Identify which cell holds the provided text, then report its (x, y) central coordinate. 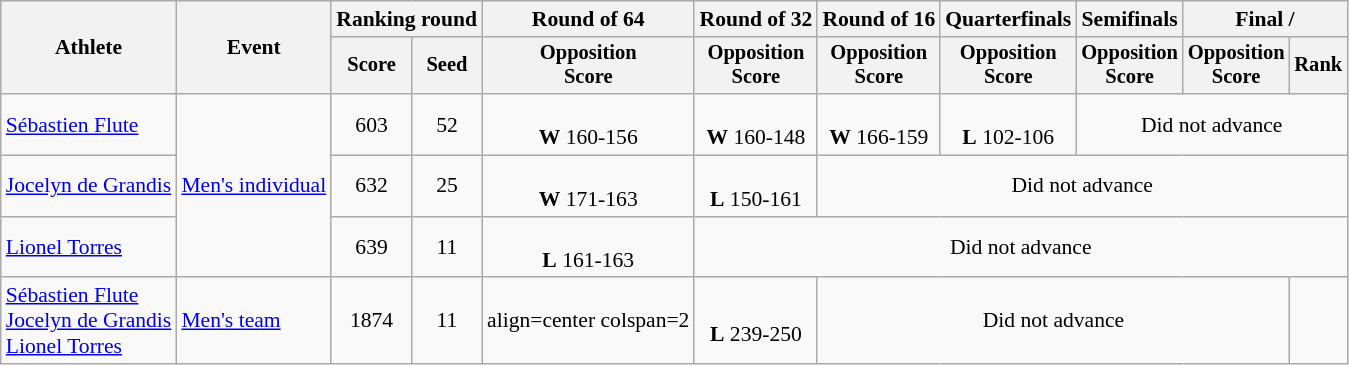
L 239-250 (756, 322)
Athlete (89, 48)
Round of 64 (588, 19)
Final / (1265, 19)
Jocelyn de Grandis (89, 186)
Men's team (254, 322)
52 (447, 124)
Lionel Torres (89, 248)
Round of 32 (756, 19)
Ranking round (406, 19)
W 160-156 (588, 124)
639 (372, 248)
Seed (447, 66)
1874 (372, 322)
align=center colspan=2 (588, 322)
L 102-106 (1008, 124)
Quarterfinals (1008, 19)
W 166-159 (878, 124)
W 171-163 (588, 186)
Round of 16 (878, 19)
603 (372, 124)
632 (372, 186)
W 160-148 (756, 124)
L 161-163 (588, 248)
Sébastien Flute Jocelyn de Grandis Lionel Torres (89, 322)
Rank (1318, 66)
L 150-161 (756, 186)
Men's individual (254, 186)
25 (447, 186)
Score (372, 66)
Semifinals (1130, 19)
Sébastien Flute (89, 124)
Event (254, 48)
